Locate the cell with the specified text and output its [X, Y] center coordinate. 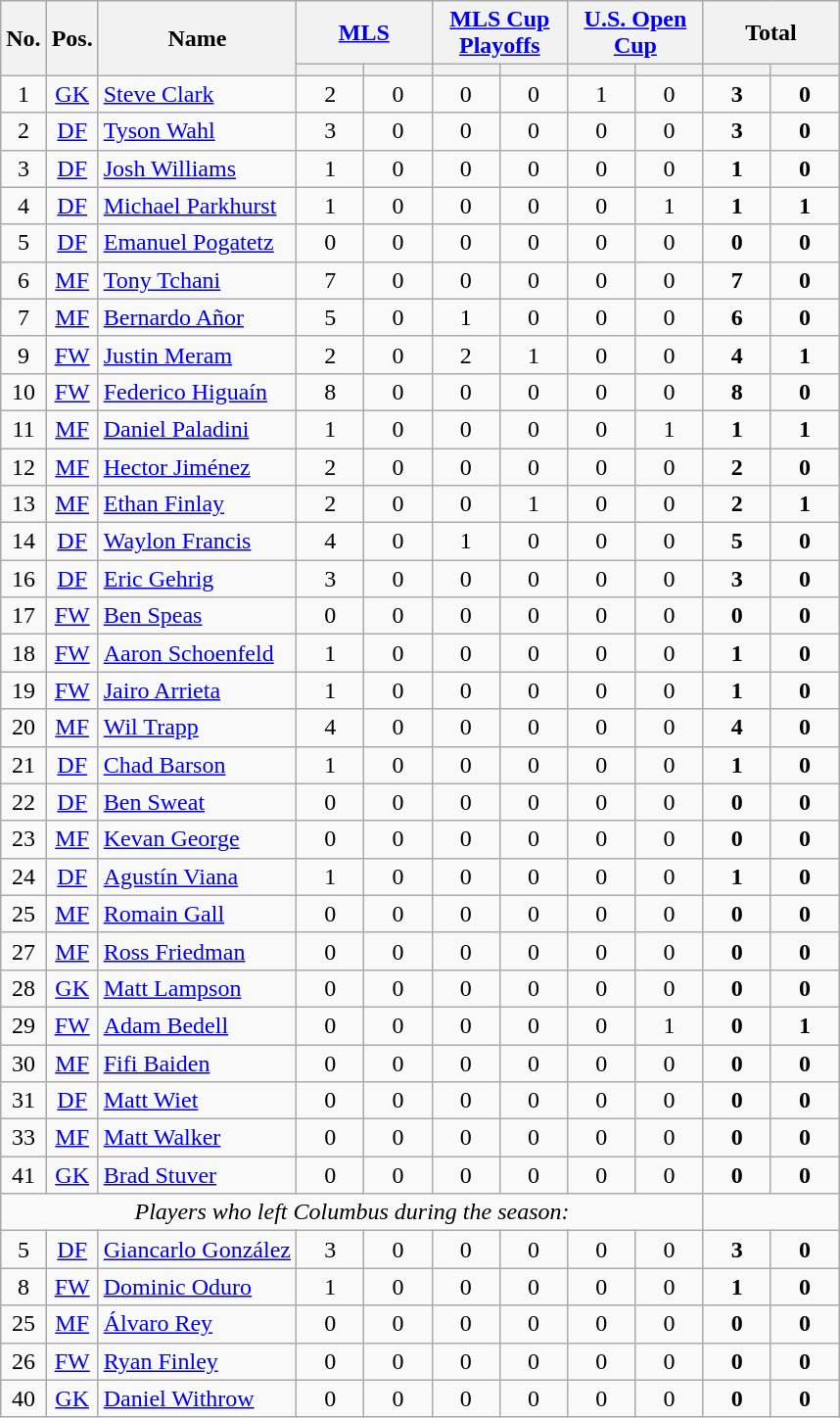
28 [23, 988]
40 [23, 1398]
Fifi Baiden [197, 1063]
Tyson Wahl [197, 131]
Federico Higuaín [197, 392]
19 [23, 690]
Álvaro Rey [197, 1324]
13 [23, 504]
Bernardo Añor [197, 317]
No. [23, 38]
26 [23, 1361]
Dominic Oduro [197, 1287]
Michael Parkhurst [197, 206]
Chad Barson [197, 765]
Waylon Francis [197, 542]
16 [23, 579]
Ross Friedman [197, 951]
Brad Stuver [197, 1175]
21 [23, 765]
Hector Jiménez [197, 467]
Ryan Finley [197, 1361]
30 [23, 1063]
10 [23, 392]
14 [23, 542]
Josh Williams [197, 168]
Jairo Arrieta [197, 690]
18 [23, 653]
Justin Meram [197, 354]
Ethan Finlay [197, 504]
Kevan George [197, 839]
41 [23, 1175]
Emanuel Pogatetz [197, 243]
Matt Lampson [197, 988]
29 [23, 1025]
33 [23, 1138]
U.S. Open Cup [636, 33]
MLS Cup Playoffs [499, 33]
11 [23, 429]
Matt Wiet [197, 1101]
12 [23, 467]
24 [23, 876]
Wil Trapp [197, 728]
27 [23, 951]
Agustín Viana [197, 876]
Pos. [72, 38]
Matt Walker [197, 1138]
Giancarlo González [197, 1250]
31 [23, 1101]
Eric Gehrig [197, 579]
Ben Sweat [197, 802]
Ben Speas [197, 616]
23 [23, 839]
Daniel Paladini [197, 429]
Daniel Withrow [197, 1398]
17 [23, 616]
22 [23, 802]
Tony Tchani [197, 280]
Total [771, 33]
Adam Bedell [197, 1025]
9 [23, 354]
Name [197, 38]
Players who left Columbus during the season: [352, 1212]
MLS [364, 33]
Romain Gall [197, 914]
20 [23, 728]
Steve Clark [197, 94]
Aaron Schoenfeld [197, 653]
